Detect which cell encompasses the target text, then output its [x, y] center coordinate. 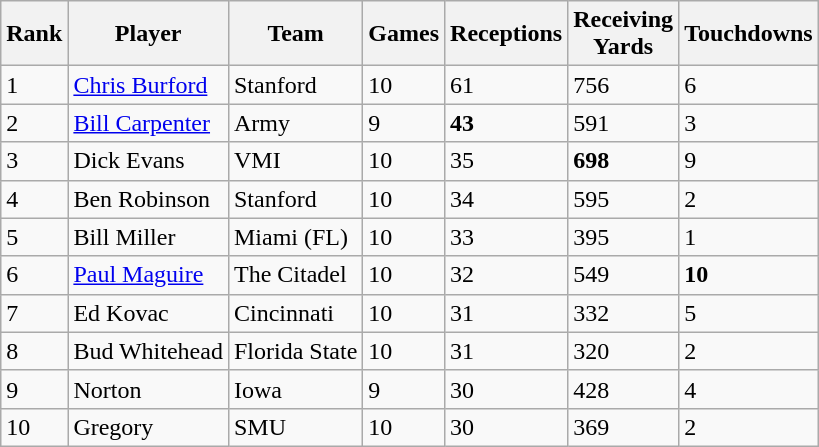
549 [624, 275]
369 [624, 427]
698 [624, 161]
35 [506, 161]
Bill Carpenter [148, 123]
32 [506, 275]
33 [506, 237]
34 [506, 199]
Army [295, 123]
332 [624, 313]
Iowa [295, 389]
The Citadel [295, 275]
320 [624, 351]
395 [624, 237]
Bud Whitehead [148, 351]
Player [148, 34]
756 [624, 85]
595 [624, 199]
Touchdowns [749, 34]
ReceivingYards [624, 34]
Receptions [506, 34]
Paul Maguire [148, 275]
SMU [295, 427]
Miami (FL) [295, 237]
Gregory [148, 427]
61 [506, 85]
Ben Robinson [148, 199]
7 [34, 313]
Team [295, 34]
591 [624, 123]
8 [34, 351]
Cincinnati [295, 313]
VMI [295, 161]
Dick Evans [148, 161]
Bill Miller [148, 237]
Norton [148, 389]
428 [624, 389]
43 [506, 123]
Florida State [295, 351]
Games [404, 34]
Ed Kovac [148, 313]
Rank [34, 34]
Chris Burford [148, 85]
